From the cell containing the given text, extract its center point as [x, y] coordinate. 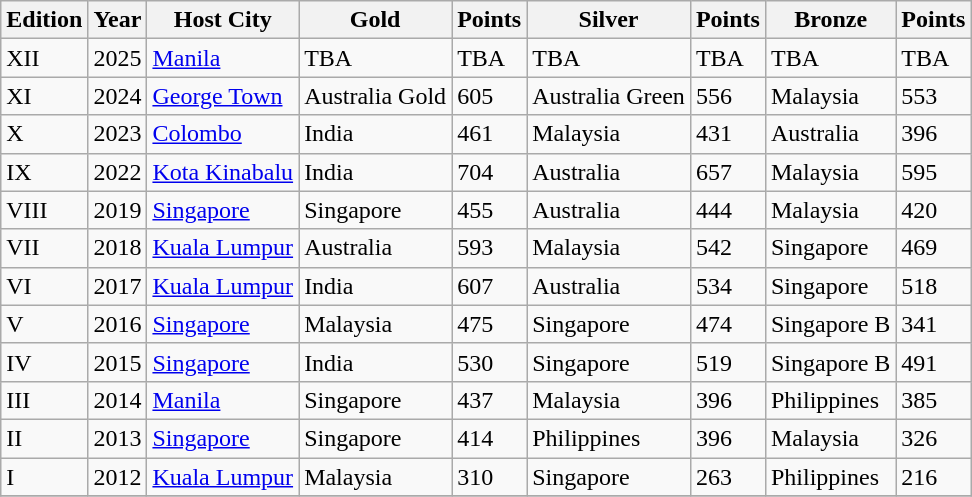
593 [490, 248]
461 [490, 134]
444 [728, 210]
VI [44, 286]
X [44, 134]
385 [934, 400]
2024 [118, 96]
2017 [118, 286]
Australia Gold [376, 96]
IV [44, 362]
2023 [118, 134]
420 [934, 210]
Gold [376, 20]
Host City [223, 20]
George Town [223, 96]
2012 [118, 477]
VIII [44, 210]
XI [44, 96]
491 [934, 362]
V [44, 324]
Colombo [223, 134]
518 [934, 286]
605 [490, 96]
542 [728, 248]
I [44, 477]
2019 [118, 210]
Year [118, 20]
474 [728, 324]
657 [728, 172]
263 [728, 477]
III [44, 400]
Australia Green [609, 96]
VII [44, 248]
556 [728, 96]
2013 [118, 438]
469 [934, 248]
534 [728, 286]
2025 [118, 58]
455 [490, 210]
326 [934, 438]
Bronze [830, 20]
704 [490, 172]
310 [490, 477]
2015 [118, 362]
IX [44, 172]
595 [934, 172]
Silver [609, 20]
216 [934, 477]
Kota Kinabalu [223, 172]
2022 [118, 172]
437 [490, 400]
475 [490, 324]
414 [490, 438]
607 [490, 286]
2014 [118, 400]
2016 [118, 324]
519 [728, 362]
II [44, 438]
553 [934, 96]
431 [728, 134]
341 [934, 324]
530 [490, 362]
2018 [118, 248]
Edition [44, 20]
XII [44, 58]
